Extract the (X, Y) coordinate from the center of the cell holding the provided text.  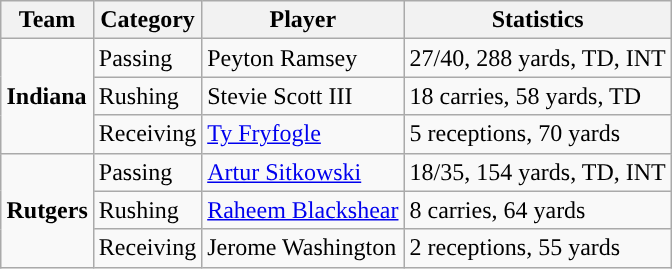
Ty Fryfogle (303, 134)
Statistics (538, 20)
27/40, 288 yards, TD, INT (538, 58)
Stevie Scott III (303, 96)
18/35, 154 yards, TD, INT (538, 172)
Team (47, 20)
Player (303, 20)
5 receptions, 70 yards (538, 134)
8 carries, 64 yards (538, 210)
2 receptions, 55 yards (538, 248)
Category (147, 20)
Raheem Blackshear (303, 210)
Rutgers (47, 210)
Indiana (47, 96)
Peyton Ramsey (303, 58)
Jerome Washington (303, 248)
18 carries, 58 yards, TD (538, 96)
Artur Sitkowski (303, 172)
